For the text-containing cell, return its midpoint in (X, Y) coordinate format. 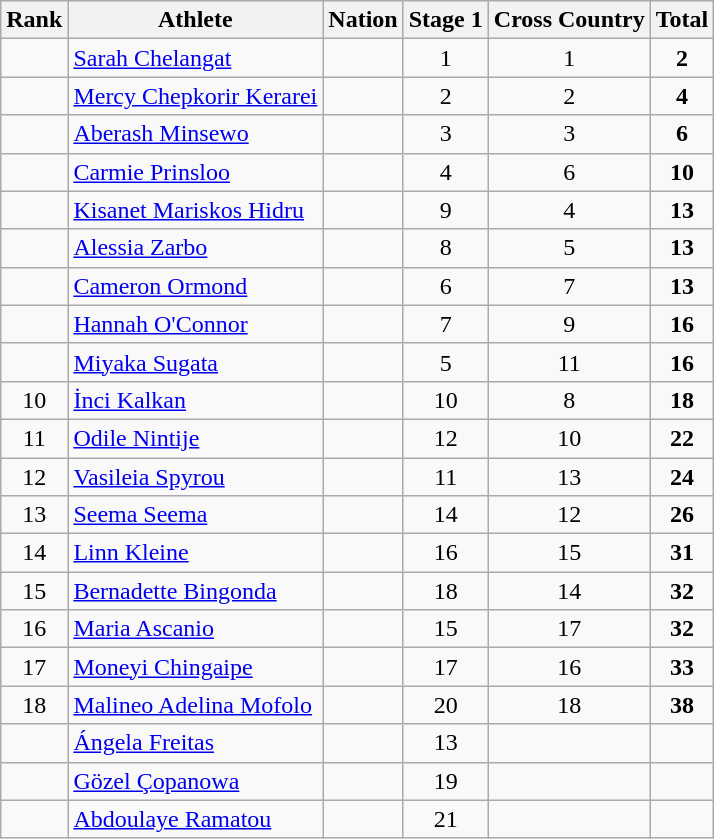
19 (446, 781)
Athlete (196, 20)
Miyaka Sugata (196, 362)
Sarah Chelangat (196, 58)
Gözel Çopanowa (196, 781)
Carmie Prinsloo (196, 172)
Odile Nintije (196, 438)
Nation (363, 20)
Cross Country (569, 20)
Total (682, 20)
Bernadette Bingonda (196, 591)
Alessia Zarbo (196, 248)
İnci Kalkan (196, 400)
Vasileia Spyrou (196, 477)
Linn Kleine (196, 553)
38 (682, 705)
31 (682, 553)
Ángela Freitas (196, 743)
Hannah O'Connor (196, 324)
Maria Ascanio (196, 629)
21 (446, 819)
Seema Seema (196, 515)
Cameron Ormond (196, 286)
Moneyi Chingaipe (196, 667)
Malineo Adelina Mofolo (196, 705)
26 (682, 515)
Aberash Minsewo (196, 134)
33 (682, 667)
24 (682, 477)
Rank (34, 20)
22 (682, 438)
20 (446, 705)
Abdoulaye Ramatou (196, 819)
Mercy Chepkorir Kerarei (196, 96)
Stage 1 (446, 20)
Kisanet Mariskos Hidru (196, 210)
